Return the [X, Y] coordinate for the center point of the cell that contains the specified text.  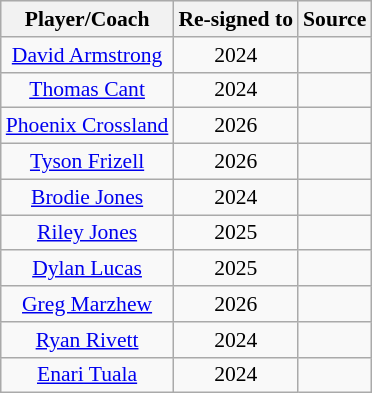
David Armstrong [88, 55]
Greg Marzhew [88, 304]
Player/Coach [88, 19]
Source [334, 19]
Dylan Lucas [88, 269]
Thomas Cant [88, 90]
Riley Jones [88, 233]
Ryan Rivett [88, 340]
Re-signed to [236, 19]
Enari Tuala [88, 375]
Tyson Frizell [88, 162]
Phoenix Crossland [88, 126]
Brodie Jones [88, 197]
